Search for the cell housing the specified text and yield its (X, Y) center coordinate. 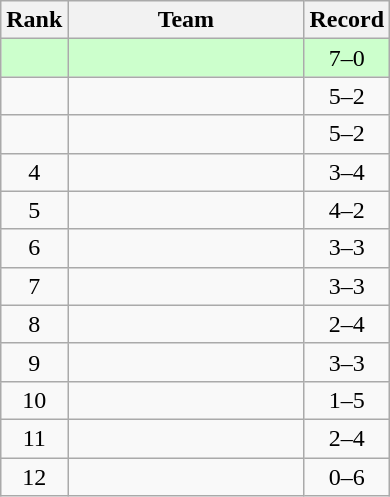
Team (186, 20)
9 (34, 362)
Rank (34, 20)
4–2 (347, 210)
1–5 (347, 400)
6 (34, 248)
0–6 (347, 477)
12 (34, 477)
4 (34, 172)
11 (34, 438)
3–4 (347, 172)
Record (347, 20)
5 (34, 210)
7 (34, 286)
10 (34, 400)
7–0 (347, 58)
8 (34, 324)
